Return the (X, Y) coordinate for the center point of the cell that contains the specified text.  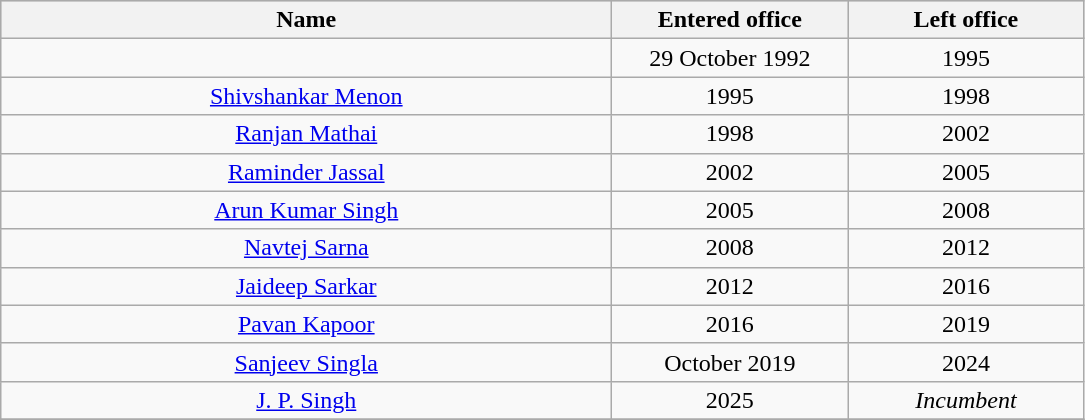
J. P. Singh (306, 400)
Ranjan Mathai (306, 134)
2019 (966, 324)
2025 (730, 400)
2024 (966, 362)
Shivshankar Menon (306, 96)
Navtej Sarna (306, 248)
Jaideep Sarkar (306, 286)
Raminder Jassal (306, 172)
Entered office (730, 20)
Incumbent (966, 400)
Sanjeev Singla (306, 362)
Left office (966, 20)
October 2019 (730, 362)
Pavan Kapoor (306, 324)
Arun Kumar Singh (306, 210)
29 October 1992 (730, 58)
Name (306, 20)
